Output the (x, y) coordinate of the center of the cell containing the given text.  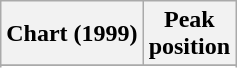
Peakposition (189, 34)
Chart (1999) (72, 34)
